Determine the (x, y) coordinate at the center of the cell enclosing the given text.  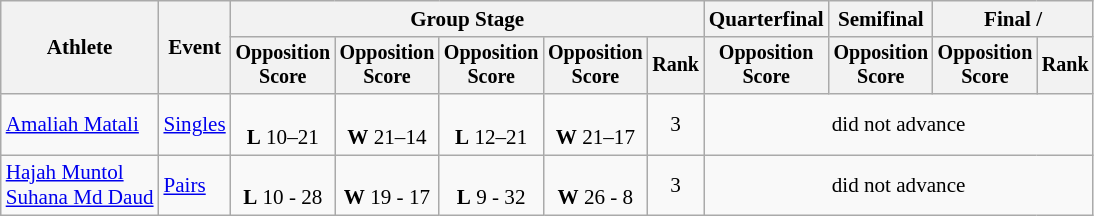
W 21–17 (595, 124)
Pairs (195, 186)
Amaliah Matali (80, 124)
Event (195, 48)
Singles (195, 124)
W 19 - 17 (387, 186)
W 21–14 (387, 124)
Semifinal (881, 18)
L 10 - 28 (283, 186)
W 26 - 8 (595, 186)
Hajah MuntolSuhana Md Daud (80, 186)
Group Stage (468, 18)
L 10–21 (283, 124)
L 9 - 32 (491, 186)
Final / (1013, 18)
Athlete (80, 48)
L 12–21 (491, 124)
Quarterfinal (766, 18)
